Determine the (X, Y) coordinate at the center of the cell enclosing the given text.  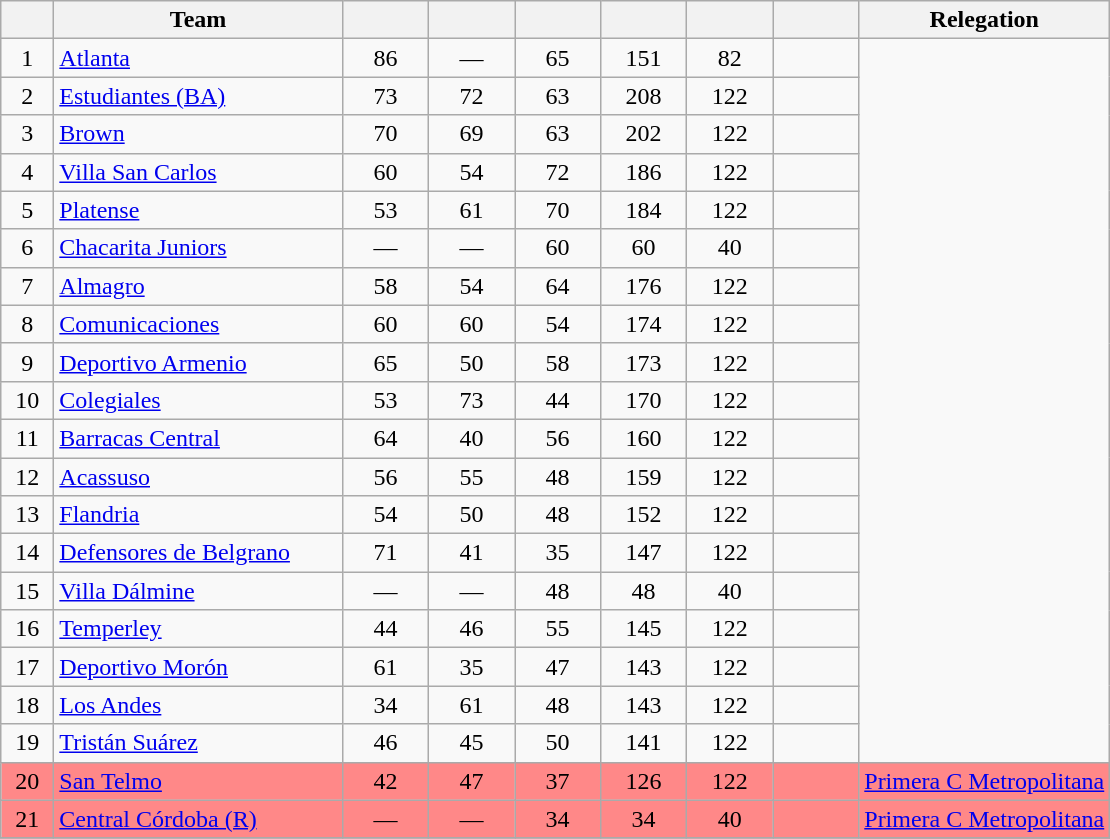
Almagro (198, 286)
82 (730, 58)
Atlanta (198, 58)
86 (385, 58)
21 (28, 819)
4 (28, 172)
Acassuso (198, 477)
Brown (198, 134)
Comunicaciones (198, 324)
Chacarita Juniors (198, 248)
41 (471, 553)
Defensores de Belgrano (198, 553)
184 (644, 210)
6 (28, 248)
Deportivo Armenio (198, 362)
147 (644, 553)
Barracas Central (198, 438)
208 (644, 96)
Villa Dálmine (198, 591)
Platense (198, 210)
10 (28, 400)
Tristán Suárez (198, 743)
8 (28, 324)
152 (644, 515)
159 (644, 477)
Colegiales (198, 400)
San Telmo (198, 781)
13 (28, 515)
151 (644, 58)
3 (28, 134)
Team (198, 20)
17 (28, 667)
Relegation (984, 20)
69 (471, 134)
126 (644, 781)
14 (28, 553)
174 (644, 324)
202 (644, 134)
170 (644, 400)
12 (28, 477)
15 (28, 591)
176 (644, 286)
18 (28, 705)
2 (28, 96)
16 (28, 629)
9 (28, 362)
Temperley (198, 629)
45 (471, 743)
Deportivo Morón (198, 667)
145 (644, 629)
11 (28, 438)
19 (28, 743)
Estudiantes (BA) (198, 96)
37 (557, 781)
20 (28, 781)
5 (28, 210)
173 (644, 362)
Villa San Carlos (198, 172)
160 (644, 438)
141 (644, 743)
Central Córdoba (R) (198, 819)
71 (385, 553)
Los Andes (198, 705)
1 (28, 58)
7 (28, 286)
186 (644, 172)
42 (385, 781)
Flandria (198, 515)
